Capture the cell that displays the provided text and extract its (X, Y) central coordinate. 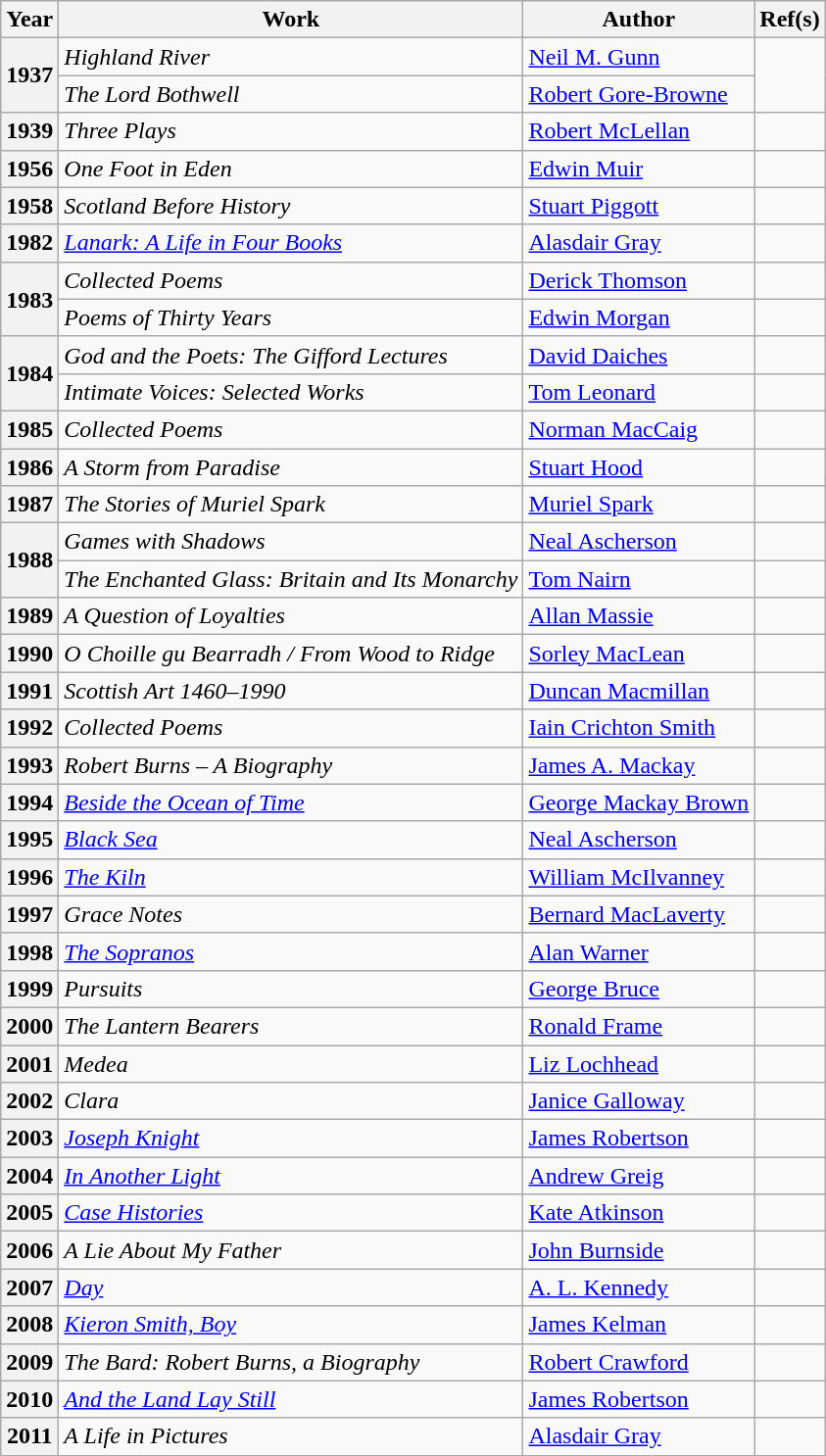
Scottish Art 1460–1990 (291, 691)
Stuart Hood (639, 467)
Joseph Knight (291, 1139)
Stuart Piggott (639, 206)
O Choille gu Bearradh / From Wood to Ridge (291, 654)
David Daiches (639, 355)
James A. Mackay (639, 765)
2002 (29, 1101)
1989 (29, 616)
1956 (29, 169)
Beside the Ocean of Time (291, 802)
George Bruce (639, 989)
Robert Crawford (639, 1362)
Case Histories (291, 1213)
In Another Light (291, 1176)
A Lie About My Father (291, 1250)
Janice Galloway (639, 1101)
Day (291, 1287)
Year (29, 20)
Iain Crichton Smith (639, 728)
1996 (29, 877)
2004 (29, 1176)
2003 (29, 1139)
Grace Notes (291, 914)
The Bard: Robert Burns, a Biography (291, 1362)
1983 (29, 299)
2008 (29, 1325)
Ref(s) (790, 20)
Intimate Voices: Selected Works (291, 392)
Three Plays (291, 131)
1994 (29, 802)
Sorley MacLean (639, 654)
Poems of Thirty Years (291, 317)
Edwin Muir (639, 169)
Lanark: A Life in Four Books (291, 243)
2011 (29, 1436)
Robert Gore-Browne (639, 94)
Allan Massie (639, 616)
2005 (29, 1213)
Robert Burns – A Biography (291, 765)
James Kelman (639, 1325)
The Lord Bothwell (291, 94)
William McIlvanney (639, 877)
Work (291, 20)
Author (639, 20)
Medea (291, 1063)
1992 (29, 728)
1991 (29, 691)
The Sopranos (291, 951)
Black Sea (291, 840)
1998 (29, 951)
1993 (29, 765)
2010 (29, 1399)
The Enchanted Glass: Britain and Its Monarchy (291, 579)
Tom Leonard (639, 392)
Robert McLellan (639, 131)
A Question of Loyalties (291, 616)
1986 (29, 467)
Neil M. Gunn (639, 57)
Tom Nairn (639, 579)
1990 (29, 654)
The Lantern Bearers (291, 1026)
God and the Poets: The Gifford Lectures (291, 355)
1937 (29, 75)
Scotland Before History (291, 206)
2006 (29, 1250)
Kate Atkinson (639, 1213)
1984 (29, 373)
1997 (29, 914)
Duncan Macmillan (639, 691)
A Life in Pictures (291, 1436)
Liz Lochhead (639, 1063)
1999 (29, 989)
Muriel Spark (639, 505)
A Storm from Paradise (291, 467)
Norman MacCaig (639, 429)
1958 (29, 206)
A. L. Kennedy (639, 1287)
Kieron Smith, Boy (291, 1325)
2001 (29, 1063)
1988 (29, 560)
Alan Warner (639, 951)
The Kiln (291, 877)
1982 (29, 243)
George Mackay Brown (639, 802)
Edwin Morgan (639, 317)
1995 (29, 840)
2007 (29, 1287)
Bernard MacLaverty (639, 914)
Highland River (291, 57)
1987 (29, 505)
John Burnside (639, 1250)
And the Land Lay Still (291, 1399)
Games with Shadows (291, 542)
Ronald Frame (639, 1026)
Clara (291, 1101)
Andrew Greig (639, 1176)
Derick Thomson (639, 280)
Pursuits (291, 989)
2009 (29, 1362)
2000 (29, 1026)
1985 (29, 429)
1939 (29, 131)
The Stories of Muriel Spark (291, 505)
One Foot in Eden (291, 169)
